Extract the (X, Y) coordinate from the center of the cell holding the provided text.  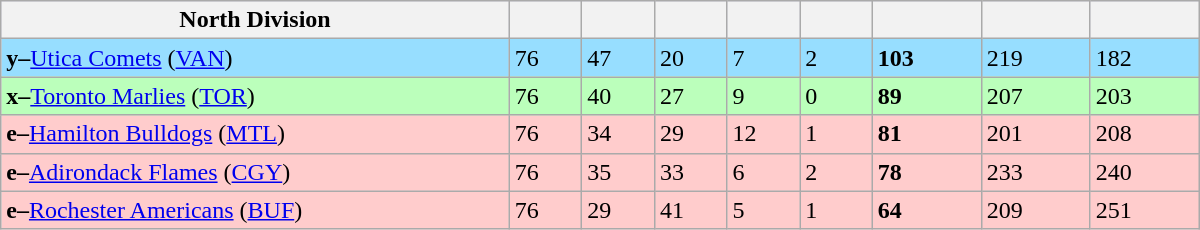
7 (764, 58)
41 (690, 210)
33 (690, 172)
0 (836, 96)
9 (764, 96)
207 (1036, 96)
208 (1144, 134)
233 (1036, 172)
81 (926, 134)
North Division (255, 20)
240 (1144, 172)
20 (690, 58)
103 (926, 58)
47 (618, 58)
201 (1036, 134)
89 (926, 96)
34 (618, 134)
35 (618, 172)
27 (690, 96)
40 (618, 96)
203 (1144, 96)
5 (764, 210)
64 (926, 210)
y–Utica Comets (VAN) (255, 58)
251 (1144, 210)
e–Hamilton Bulldogs (MTL) (255, 134)
e–Adirondack Flames (CGY) (255, 172)
6 (764, 172)
182 (1144, 58)
e–Rochester Americans (BUF) (255, 210)
78 (926, 172)
219 (1036, 58)
x–Toronto Marlies (TOR) (255, 96)
209 (1036, 210)
12 (764, 134)
